Determine the [x, y] coordinate at the center of the cell enclosing the given text.  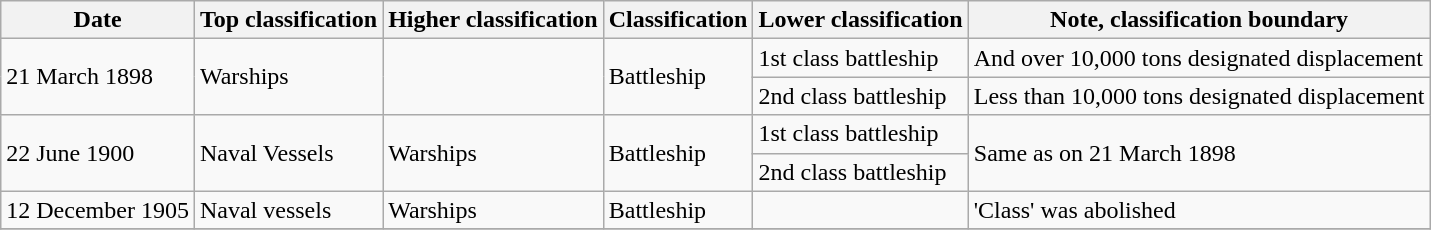
'Class' was abolished [1199, 210]
Less than 10,000 tons designated displacement [1199, 96]
Lower classification [860, 20]
Classification [678, 20]
Same as on 21 March 1898 [1199, 153]
Naval Vessels [288, 153]
22 June 1900 [98, 153]
Note, classification boundary [1199, 20]
Naval vessels [288, 210]
And over 10,000 tons designated displacement [1199, 58]
Top classification [288, 20]
21 March 1898 [98, 77]
Higher classification [494, 20]
Date [98, 20]
12 December 1905 [98, 210]
